Extract the [x, y] coordinate from the center of the cell holding the provided text.  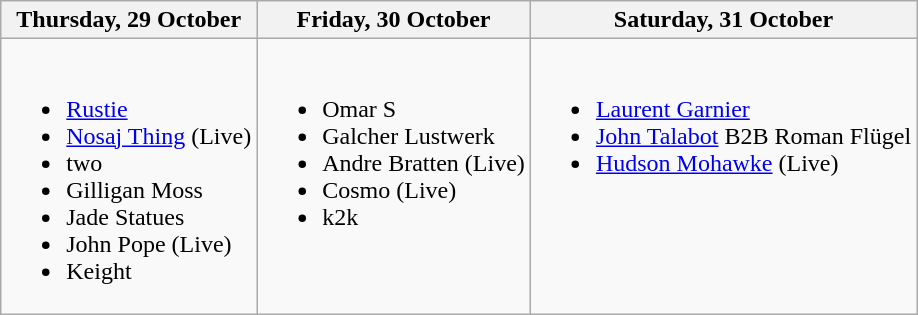
Friday, 30 October [394, 20]
RustieNosaj Thing (Live)twoGilligan MossJade StatuesJohn Pope (Live)Keight [129, 176]
Thursday, 29 October [129, 20]
Omar SGalcher LustwerkAndre Bratten (Live)Cosmo (Live)k2k [394, 176]
Saturday, 31 October [723, 20]
Laurent GarnierJohn Talabot B2B Roman FlügelHudson Mohawke (Live) [723, 176]
